From the cell containing the given text, extract its center point as (X, Y) coordinate. 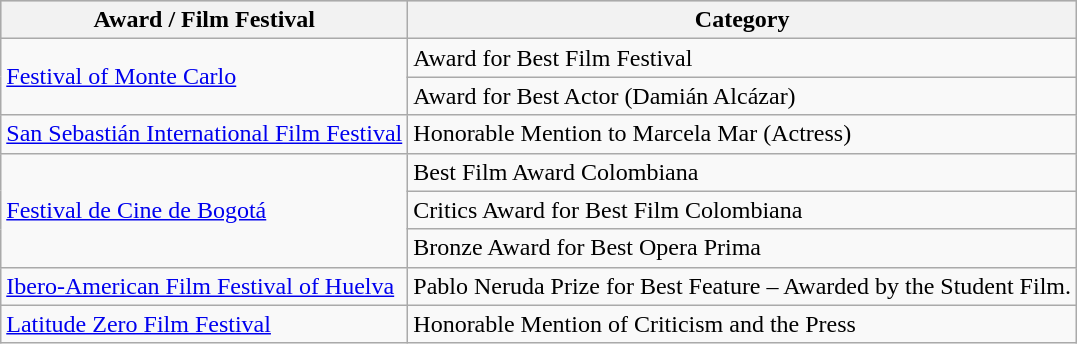
Pablo Neruda Prize for Best Feature – Awarded by the Student Film. (742, 286)
Best Film Award Colombiana (742, 172)
Latitude Zero Film Festival (204, 324)
Critics Award for Best Film Colombiana (742, 210)
Award for Best Actor (Damián Alcázar) (742, 96)
Ibero-American Film Festival of Huelva (204, 286)
Honorable Mention to Marcela Mar (Actress) (742, 134)
Honorable Mention of Criticism and the Press (742, 324)
Bronze Award for Best Opera Prima (742, 248)
Festival of Monte Carlo (204, 77)
Award for Best Film Festival (742, 58)
Festival de Cine de Bogotá (204, 210)
Award / Film Festival (204, 20)
San Sebastián International Film Festival (204, 134)
Category (742, 20)
